Scan for the cell matching the given text and deliver its [X, Y] coordinate at center. 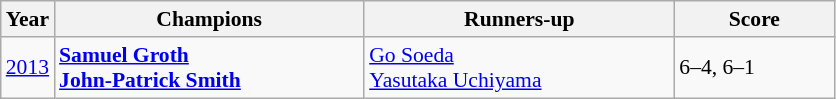
2013 [28, 68]
Score [754, 19]
Champions [209, 19]
Samuel Groth John-Patrick Smith [209, 68]
Runners-up [519, 19]
Go Soeda Yasutaka Uchiyama [519, 68]
6–4, 6–1 [754, 68]
Year [28, 19]
